Find where the given text appears and provide that cell's center as (x, y) coordinate. 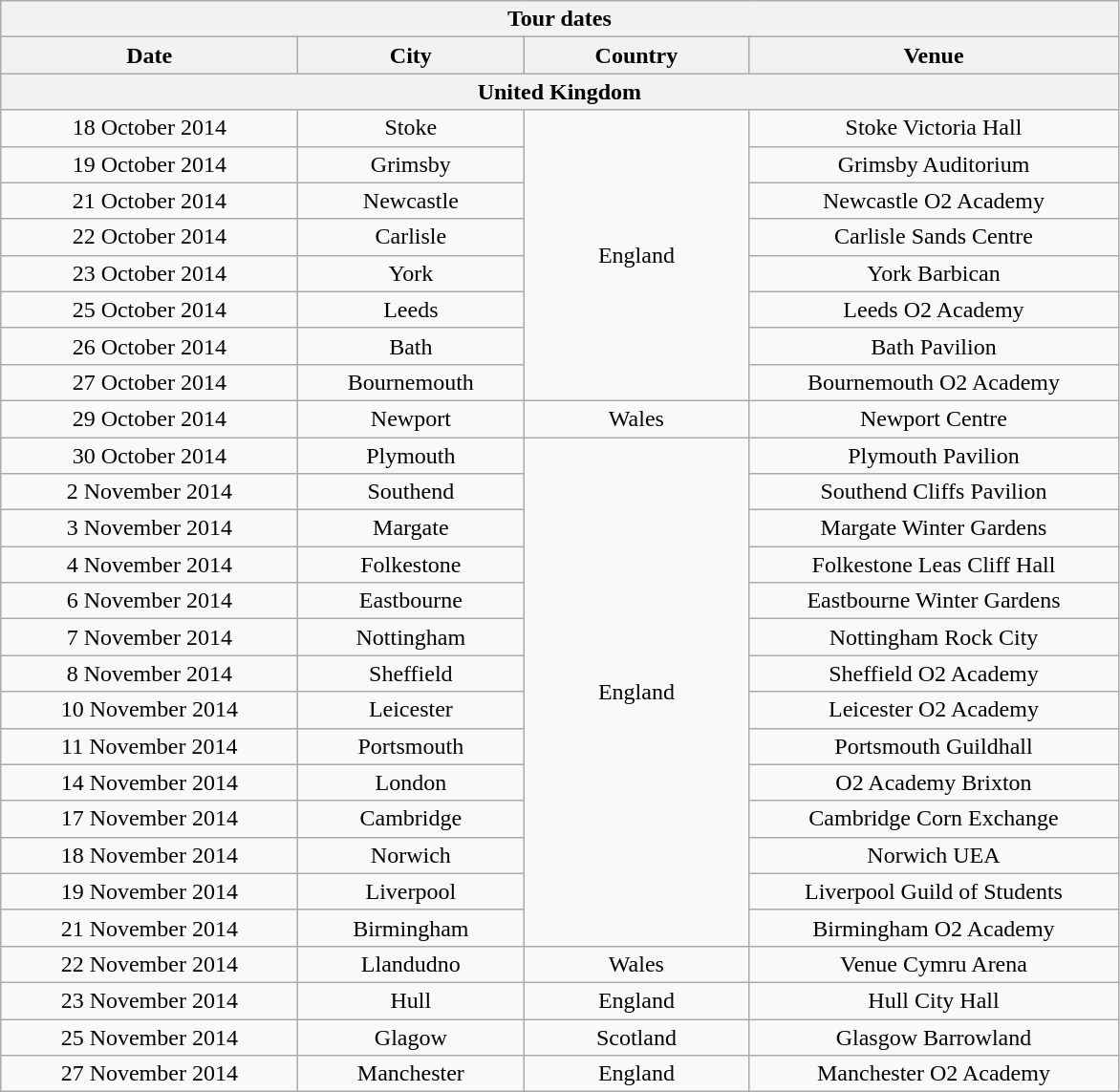
23 October 2014 (149, 273)
Leeds O2 Academy (934, 310)
United Kingdom (560, 92)
Margate Winter Gardens (934, 528)
4 November 2014 (149, 565)
22 October 2014 (149, 237)
Cambridge Corn Exchange (934, 819)
Folkestone Leas Cliff Hall (934, 565)
Plymouth Pavilion (934, 456)
York (411, 273)
Glasgow Barrowland (934, 1037)
25 November 2014 (149, 1037)
Newport (411, 418)
Newcastle O2 Academy (934, 201)
Manchester O2 Academy (934, 1074)
2 November 2014 (149, 492)
Tour dates (560, 19)
Cambridge (411, 819)
Nottingham Rock City (934, 637)
Eastbourne Winter Gardens (934, 601)
30 October 2014 (149, 456)
Leicester (411, 710)
Carlisle (411, 237)
Glagow (411, 1037)
Scotland (636, 1037)
Norwich (411, 855)
Venue Cymru Arena (934, 964)
Portsmouth Guildhall (934, 746)
Eastbourne (411, 601)
Country (636, 55)
Newcastle (411, 201)
21 October 2014 (149, 201)
27 October 2014 (149, 382)
Bath (411, 346)
23 November 2014 (149, 1000)
Leicester O2 Academy (934, 710)
7 November 2014 (149, 637)
Norwich UEA (934, 855)
Birmingham (411, 928)
Bournemouth O2 Academy (934, 382)
Margate (411, 528)
Bath Pavilion (934, 346)
Manchester (411, 1074)
Carlisle Sands Centre (934, 237)
Hull (411, 1000)
29 October 2014 (149, 418)
26 October 2014 (149, 346)
25 October 2014 (149, 310)
14 November 2014 (149, 782)
19 November 2014 (149, 891)
17 November 2014 (149, 819)
O2 Academy Brixton (934, 782)
Stoke (411, 128)
Nottingham (411, 637)
City (411, 55)
Venue (934, 55)
3 November 2014 (149, 528)
18 October 2014 (149, 128)
Bournemouth (411, 382)
19 October 2014 (149, 164)
21 November 2014 (149, 928)
11 November 2014 (149, 746)
Plymouth (411, 456)
Portsmouth (411, 746)
Folkestone (411, 565)
18 November 2014 (149, 855)
Southend Cliffs Pavilion (934, 492)
Sheffield O2 Academy (934, 674)
Hull City Hall (934, 1000)
Date (149, 55)
Stoke Victoria Hall (934, 128)
10 November 2014 (149, 710)
Grimsby (411, 164)
22 November 2014 (149, 964)
York Barbican (934, 273)
6 November 2014 (149, 601)
Southend (411, 492)
Newport Centre (934, 418)
Leeds (411, 310)
Liverpool Guild of Students (934, 891)
Grimsby Auditorium (934, 164)
Liverpool (411, 891)
8 November 2014 (149, 674)
Birmingham O2 Academy (934, 928)
Sheffield (411, 674)
27 November 2014 (149, 1074)
London (411, 782)
Llandudno (411, 964)
